Return (X, Y) of the center of cell containing provided text 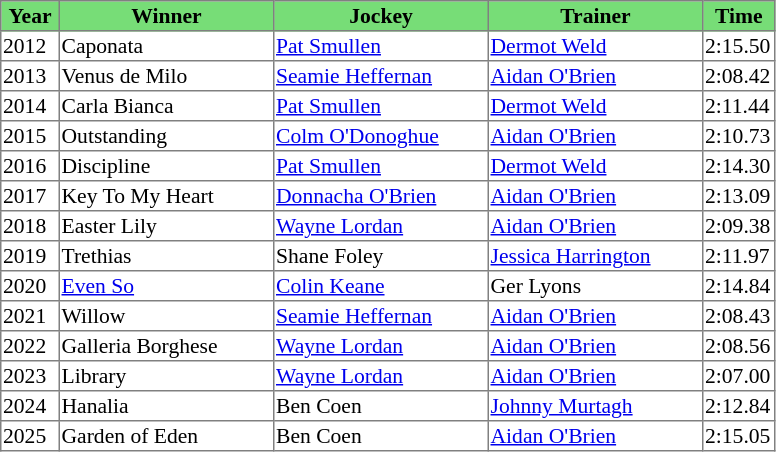
Even So (166, 286)
Library (166, 376)
Galleria Borghese (166, 346)
2:15.05 (739, 436)
Discipline (166, 166)
Hanalia (166, 406)
2020 (30, 286)
2021 (30, 316)
2:14.84 (739, 286)
Winner (166, 16)
Time (739, 16)
2024 (30, 406)
2:11.97 (739, 256)
2:14.30 (739, 166)
2025 (30, 436)
Carla Bianca (166, 106)
Easter Lily (166, 226)
Caponata (166, 46)
2:07.00 (739, 376)
Donnacha O'Brien (381, 196)
2:15.50 (739, 46)
2:13.09 (739, 196)
2:08.56 (739, 346)
Key To My Heart (166, 196)
2019 (30, 256)
Trethias (166, 256)
2017 (30, 196)
2013 (30, 76)
2:09.38 (739, 226)
2015 (30, 136)
2023 (30, 376)
Shane Foley (381, 256)
Colin Keane (381, 286)
Outstanding (166, 136)
2022 (30, 346)
2014 (30, 106)
2:08.42 (739, 76)
2016 (30, 166)
Jessica Harrington (595, 256)
2018 (30, 226)
2:12.84 (739, 406)
Jockey (381, 16)
Year (30, 16)
Venus de Milo (166, 76)
2012 (30, 46)
2:10.73 (739, 136)
2:08.43 (739, 316)
Johnny Murtagh (595, 406)
Colm O'Donoghue (381, 136)
2:11.44 (739, 106)
Willow (166, 316)
Trainer (595, 16)
Ger Lyons (595, 286)
Garden of Eden (166, 436)
